Scan for the cell matching the given text and deliver its (X, Y) coordinate at center. 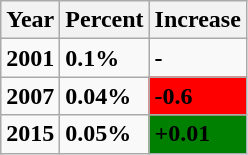
2001 (30, 58)
-0.6 (198, 96)
Increase (198, 20)
0.04% (104, 96)
- (198, 58)
2007 (30, 96)
0.1% (104, 58)
Percent (104, 20)
0.05% (104, 134)
2015 (30, 134)
+0.01 (198, 134)
Year (30, 20)
